Return [x, y] of the center of cell containing provided text 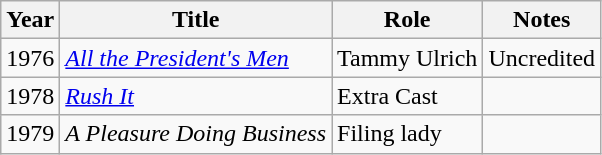
1979 [30, 134]
All the President's Men [196, 58]
1978 [30, 96]
1976 [30, 58]
Role [408, 20]
Filing lady [408, 134]
Year [30, 20]
Rush It [196, 96]
Title [196, 20]
Extra Cast [408, 96]
Notes [542, 20]
Tammy Ulrich [408, 58]
A Pleasure Doing Business [196, 134]
Uncredited [542, 58]
